Search for the cell housing the specified text and yield its (x, y) center coordinate. 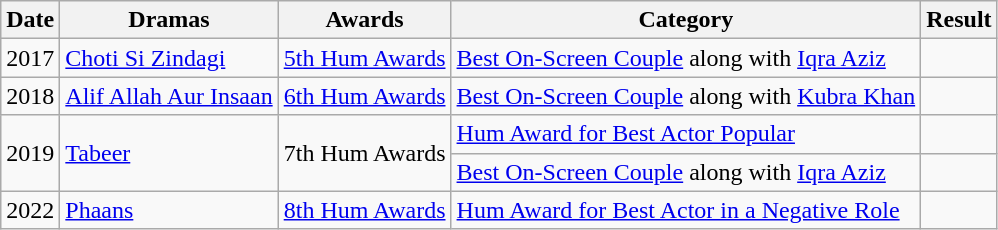
Hum Award for Best Actor in a Negative Role (686, 210)
Dramas (169, 20)
Alif Allah Aur Insaan (169, 96)
Choti Si Zindagi (169, 58)
Hum Award for Best Actor Popular (686, 134)
Best On-Screen Couple along with Kubra Khan (686, 96)
6th Hum Awards (364, 96)
Awards (364, 20)
2017 (30, 58)
5th Hum Awards (364, 58)
Result (959, 20)
7th Hum Awards (364, 153)
2019 (30, 153)
2022 (30, 210)
8th Hum Awards (364, 210)
Tabeer (169, 153)
Phaans (169, 210)
Category (686, 20)
Date (30, 20)
2018 (30, 96)
